Locate the cell with the specified text and output its (x, y) center coordinate. 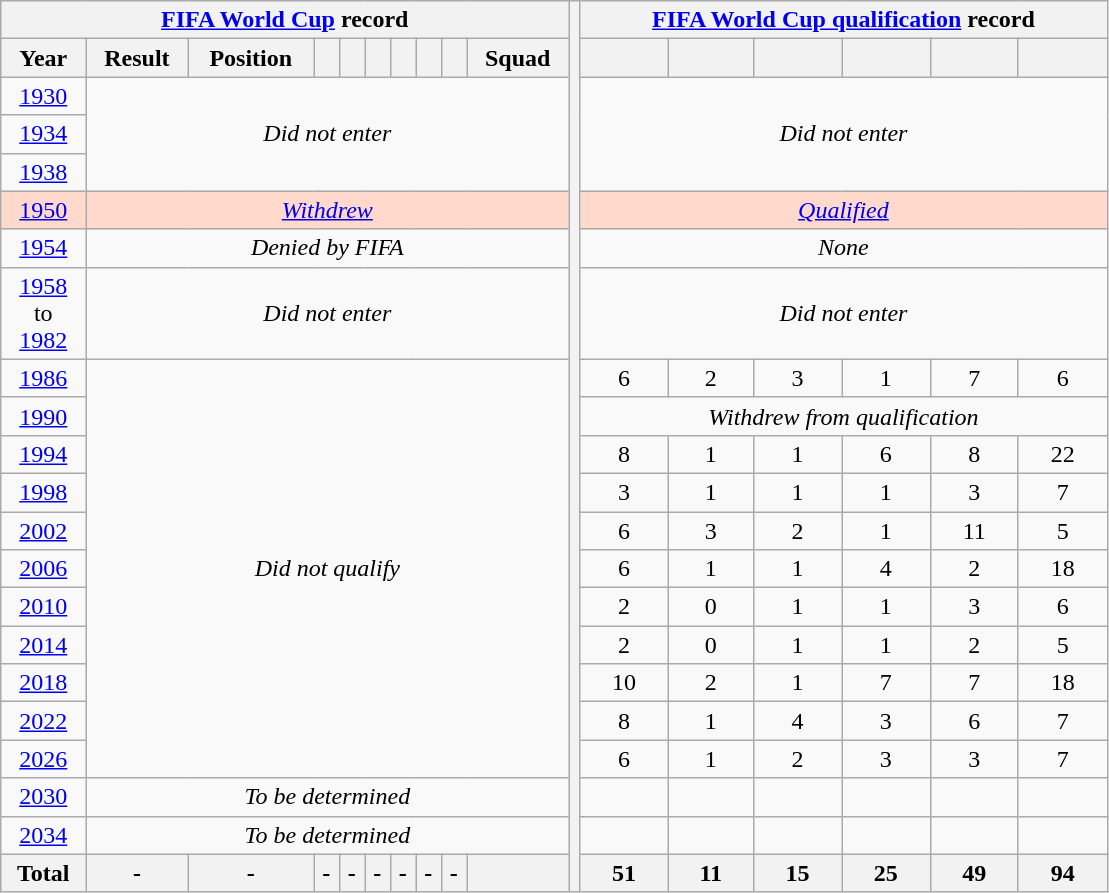
1994 (44, 454)
Squad (517, 58)
Withdrew (328, 210)
49 (974, 873)
2034 (44, 835)
10 (624, 683)
51 (624, 873)
Year (44, 58)
2014 (44, 645)
1930 (44, 96)
1958to 1982 (44, 313)
2022 (44, 721)
1954 (44, 248)
2002 (44, 531)
2018 (44, 683)
FIFA World Cup record (285, 20)
Position (250, 58)
2026 (44, 759)
2006 (44, 569)
1950 (44, 210)
Total (44, 873)
FIFA World Cup qualification record (844, 20)
2030 (44, 797)
22 (1062, 454)
15 (797, 873)
1998 (44, 492)
Qualified (844, 210)
Denied by FIFA (328, 248)
Result (137, 58)
25 (886, 873)
94 (1062, 873)
Withdrew from qualification (844, 416)
None (844, 248)
1990 (44, 416)
2010 (44, 607)
1934 (44, 134)
1938 (44, 172)
Did not qualify (328, 568)
1986 (44, 378)
